Identify which cell holds the provided text, then report its [x, y] central coordinate. 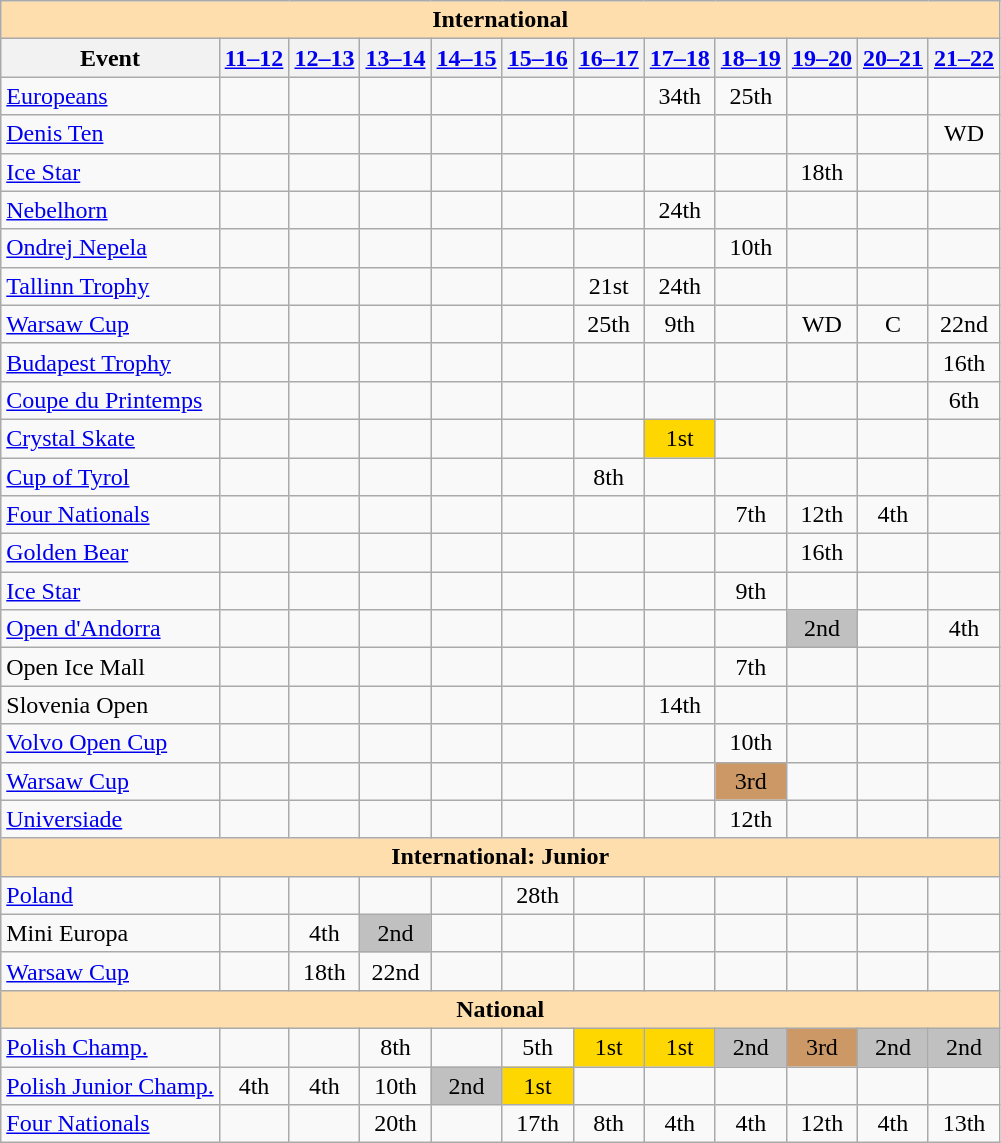
20th [396, 1124]
34th [680, 96]
Mini Europa [110, 933]
Crystal Skate [110, 438]
Open Ice Mall [110, 667]
13th [964, 1124]
20–21 [892, 58]
National [500, 1009]
18–19 [750, 58]
International [500, 20]
C [892, 324]
Cup of Tyrol [110, 477]
13–14 [396, 58]
Poland [110, 895]
Universiade [110, 819]
Golden Bear [110, 553]
Europeans [110, 96]
Open d'Andorra [110, 629]
14th [680, 705]
17th [538, 1124]
21st [608, 286]
Volvo Open Cup [110, 743]
International: Junior [500, 857]
15–16 [538, 58]
Polish Junior Champ. [110, 1085]
Ondrej Nepela [110, 248]
Tallinn Trophy [110, 286]
16–17 [608, 58]
19–20 [822, 58]
Budapest Trophy [110, 362]
Nebelhorn [110, 210]
Polish Champ. [110, 1047]
17–18 [680, 58]
Denis Ten [110, 134]
Event [110, 58]
Slovenia Open [110, 705]
14–15 [466, 58]
12–13 [324, 58]
28th [538, 895]
21–22 [964, 58]
6th [964, 400]
11–12 [254, 58]
5th [538, 1047]
Coupe du Printemps [110, 400]
